Find where the given text appears and provide that cell's center as [X, Y] coordinate. 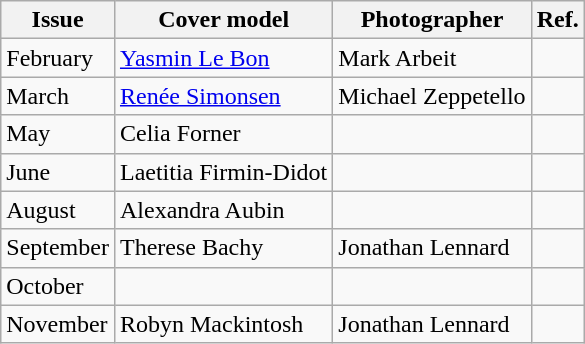
Alexandra Aubin [223, 210]
Photographer [432, 20]
February [58, 58]
Mark Arbeit [432, 58]
Celia Forner [223, 134]
Michael Zeppetello [432, 96]
March [58, 96]
September [58, 248]
June [58, 172]
October [58, 286]
Yasmin Le Bon [223, 58]
Issue [58, 20]
Renée Simonsen [223, 96]
Robyn Mackintosh [223, 324]
Cover model [223, 20]
November [58, 324]
August [58, 210]
Ref. [558, 20]
May [58, 134]
Therese Bachy [223, 248]
Laetitia Firmin-Didot [223, 172]
